Return [X, Y] of the center of cell containing provided text 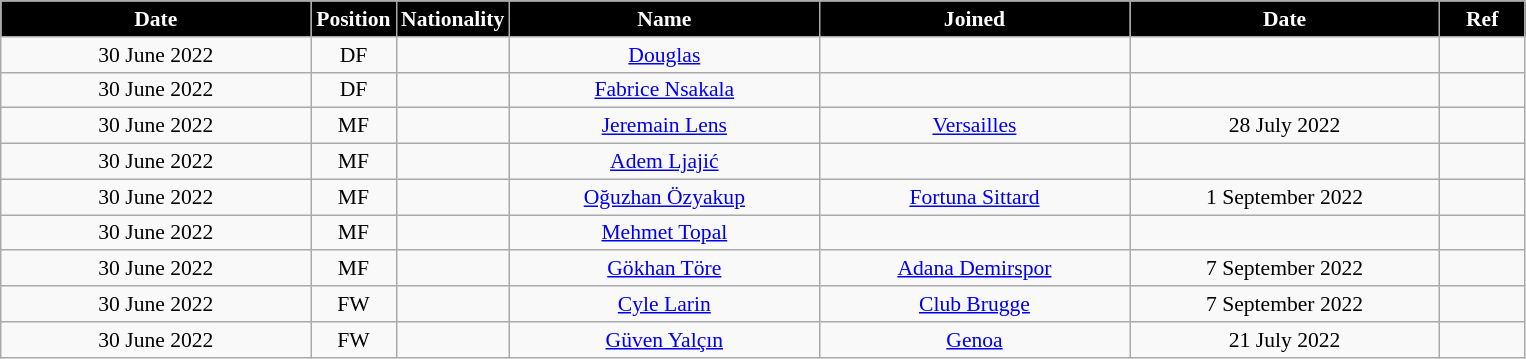
Ref [1482, 19]
28 July 2022 [1285, 126]
Versailles [974, 126]
Fabrice Nsakala [664, 90]
Name [664, 19]
Nationality [452, 19]
Adana Demirspor [974, 269]
Jeremain Lens [664, 126]
Cyle Larin [664, 304]
Gökhan Töre [664, 269]
Oğuzhan Özyakup [664, 197]
Joined [974, 19]
Position [354, 19]
Mehmet Topal [664, 233]
Douglas [664, 55]
Genoa [974, 340]
Güven Yalçın [664, 340]
Adem Ljajić [664, 162]
Club Brugge [974, 304]
Fortuna Sittard [974, 197]
21 July 2022 [1285, 340]
1 September 2022 [1285, 197]
